Return [x, y] of the center of cell containing provided text 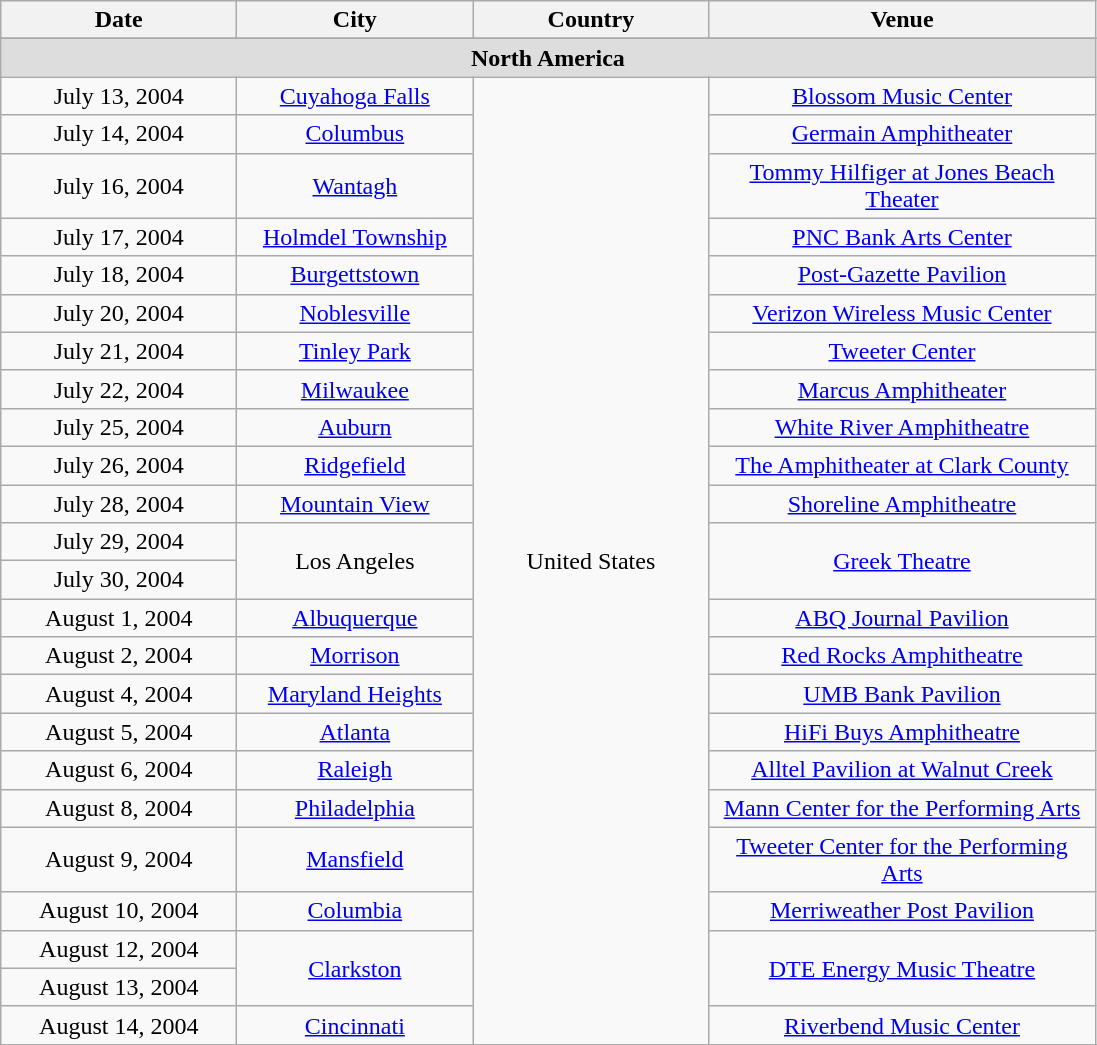
Raleigh [355, 770]
Atlanta [355, 732]
August 5, 2004 [119, 732]
Maryland Heights [355, 694]
Noblesville [355, 313]
Holmdel Township [355, 237]
Country [591, 20]
Post-Gazette Pavilion [902, 275]
July 22, 2004 [119, 389]
Mountain View [355, 503]
July 25, 2004 [119, 427]
August 14, 2004 [119, 1025]
Mann Center for the Performing Arts [902, 808]
Venue [902, 20]
United States [591, 561]
July 14, 2004 [119, 134]
July 18, 2004 [119, 275]
Tweeter Center [902, 351]
August 10, 2004 [119, 911]
Columbus [355, 134]
July 28, 2004 [119, 503]
Merriweather Post Pavilion [902, 911]
Red Rocks Amphitheatre [902, 656]
August 1, 2004 [119, 618]
Wantagh [355, 186]
July 17, 2004 [119, 237]
July 29, 2004 [119, 542]
Riverbend Music Center [902, 1025]
August 6, 2004 [119, 770]
August 8, 2004 [119, 808]
August 2, 2004 [119, 656]
Los Angeles [355, 561]
Burgettstown [355, 275]
Date [119, 20]
Philadelphia [355, 808]
Tinley Park [355, 351]
ABQ Journal Pavilion [902, 618]
The Amphitheater at Clark County [902, 465]
Tweeter Center for the Performing Arts [902, 860]
Cincinnati [355, 1025]
July 26, 2004 [119, 465]
July 20, 2004 [119, 313]
Greek Theatre [902, 561]
DTE Energy Music Theatre [902, 968]
Milwaukee [355, 389]
Shoreline Amphitheatre [902, 503]
August 9, 2004 [119, 860]
July 21, 2004 [119, 351]
Germain Amphitheater [902, 134]
Mansfield [355, 860]
Cuyahoga Falls [355, 96]
Verizon Wireless Music Center [902, 313]
PNC Bank Arts Center [902, 237]
Marcus Amphitheater [902, 389]
HiFi Buys Amphitheatre [902, 732]
August 12, 2004 [119, 949]
July 13, 2004 [119, 96]
Columbia [355, 911]
Tommy Hilfiger at Jones Beach Theater [902, 186]
Auburn [355, 427]
Ridgefield [355, 465]
Blossom Music Center [902, 96]
August 13, 2004 [119, 987]
North America [548, 58]
White River Amphitheatre [902, 427]
August 4, 2004 [119, 694]
UMB Bank Pavilion [902, 694]
Alltel Pavilion at Walnut Creek [902, 770]
July 16, 2004 [119, 186]
July 30, 2004 [119, 580]
Morrison [355, 656]
City [355, 20]
Clarkston [355, 968]
Albuquerque [355, 618]
